Return the [X, Y] coordinate for the center point of the cell that contains the specified text.  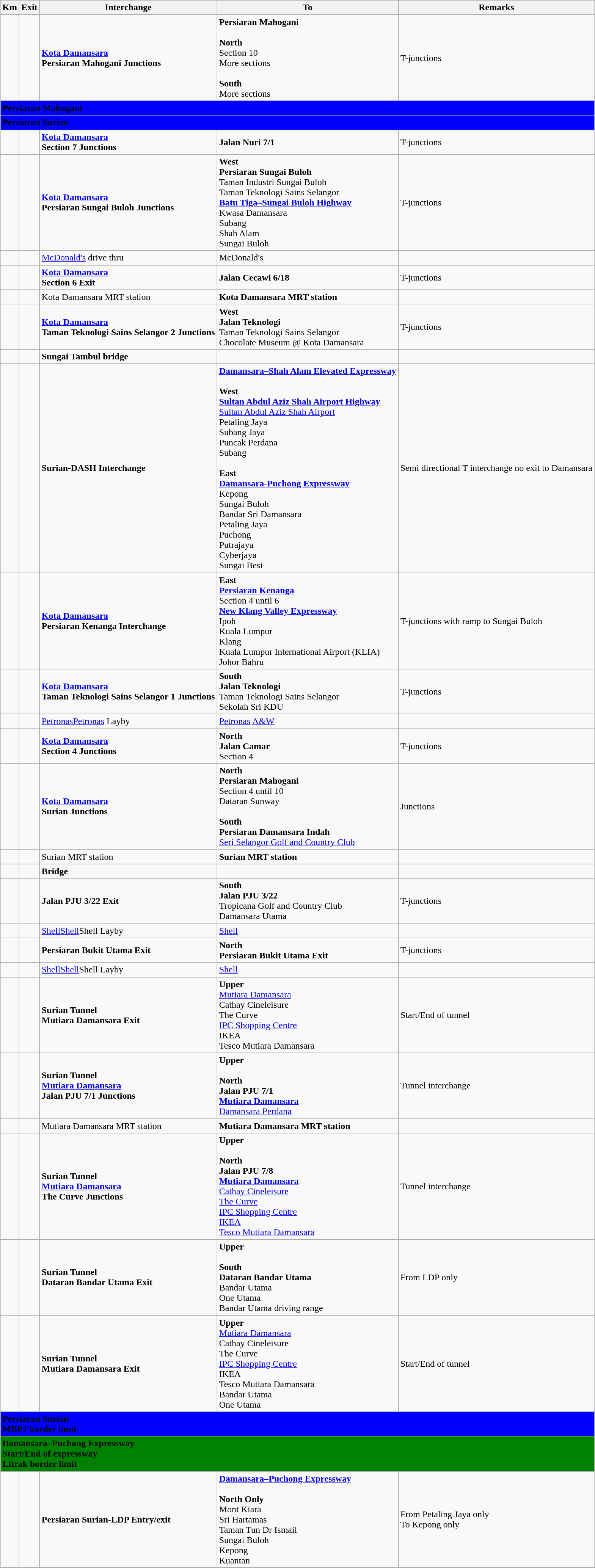
Kota DamansaraSection 7 Junctions [128, 142]
Petronas A&W [308, 721]
Persiaran Mahogani [297, 108]
EastPersiaran KenangaSection 4 until 6 New Klang Valley Expressway Ipoh Kuala Lumpur Klang Kuala Lumpur International Airport (KLIA) Johor Bahru [308, 621]
T-junctions with ramp to Sungai Buloh [496, 621]
UpperSouthDataran Bandar UtamaBandar UtamaOne Utama Bandar Utama driving range [308, 1277]
Km [10, 8]
Kota DamansaraSurian Junctions [128, 807]
Surian-DASH Interchange [128, 468]
Persiaran Surian-LDP Entry/exit [128, 1519]
UpperMutiara DamansaraCathay CineleisureThe Curve IPC Shopping CentreIKEATesco Mutiara DamansaraBandar UtamaOne Utama [308, 1364]
WestJalan TeknologiTaman Teknologi Sains SelangorChocolate Museum @ Kota Damansara [308, 327]
Kota DamansaraPersiaran Kenanga Interchange [128, 621]
Kota DamansaraSection 6 Exit [128, 278]
Surian TunnelMutiara DamansaraThe Curve Junctions [128, 1186]
From Petaling Jaya onlyTo Kepong only [496, 1519]
Remarks [496, 8]
NorthPersiaran Bukit Utama Exit [308, 950]
McDonald's [308, 258]
Kota DamansaraSection 4 Junctions [128, 746]
Persiaran Surian [297, 122]
UpperMutiara DamansaraCathay CineleisureThe CurveIPC Shopping CentreIKEATesco Mutiara Damansara [308, 1015]
UpperNorthJalan PJU 7/8Mutiara DamansaraCathay CineleisureThe Curve IPC Shopping CentreIKEATesco Mutiara Damansara [308, 1186]
Kota DamansaraPersiaran Mahogani Junctions [128, 58]
Damansara–Puchong ExpresswayStart/End of expresswayLitrak border limit [297, 1454]
McDonald's drive thru [128, 258]
SouthJalan PJU 3/22Tropicana Golf and Country ClubDamansara Utama [308, 901]
Persiaran MahoganiNorthSection 10More sectionsSouthMore sections [308, 58]
Surian TunnelDataran Bandar Utama Exit [128, 1277]
SouthJalan TeknologiTaman Teknologi Sains SelangorSekolah Sri KDU [308, 691]
Kota DamansaraTaman Teknologi Sains Selangor 2 Junctions [128, 327]
Junctions [496, 807]
Exit [29, 8]
To [308, 8]
Damansara–Puchong ExpresswayNorth Only Mont Kiara Sri Hartamas Taman Tun Dr Ismail Sungai Buloh Kepong Kuantan [308, 1519]
NorthPersiaran MahoganiSection 4 until 10Dataran SunwaySouthPersiaran Damansara IndahSeri Selangor Golf and Country Club [308, 807]
Semi directional T interchange no exit to Damansara [496, 468]
Jalan Cecawi 6/18 [308, 278]
PetronasPetronas Layby [128, 721]
Jalan PJU 3/22 Exit [128, 901]
UpperNorthJalan PJU 7/1Mutiara DamansaraDamansara Perdana [308, 1086]
Persiaran SurianMBPJ border limit [297, 1424]
Bridge [128, 871]
Persiaran Bukit Utama Exit [128, 950]
From LDP only [496, 1277]
NorthJalan CamarSection 4 [308, 746]
Kota DamansaraTaman Teknologi Sains Selangor 1 Junctions [128, 691]
Sungai Tambul bridge [128, 356]
Surian TunnelMutiara DamansaraJalan PJU 7/1 Junctions [128, 1086]
Kota DamansaraPersiaran Sungai Buloh Junctions [128, 202]
Jalan Nuri 7/1 [308, 142]
Interchange [128, 8]
